Identify which cell holds the provided text, then report its (x, y) central coordinate. 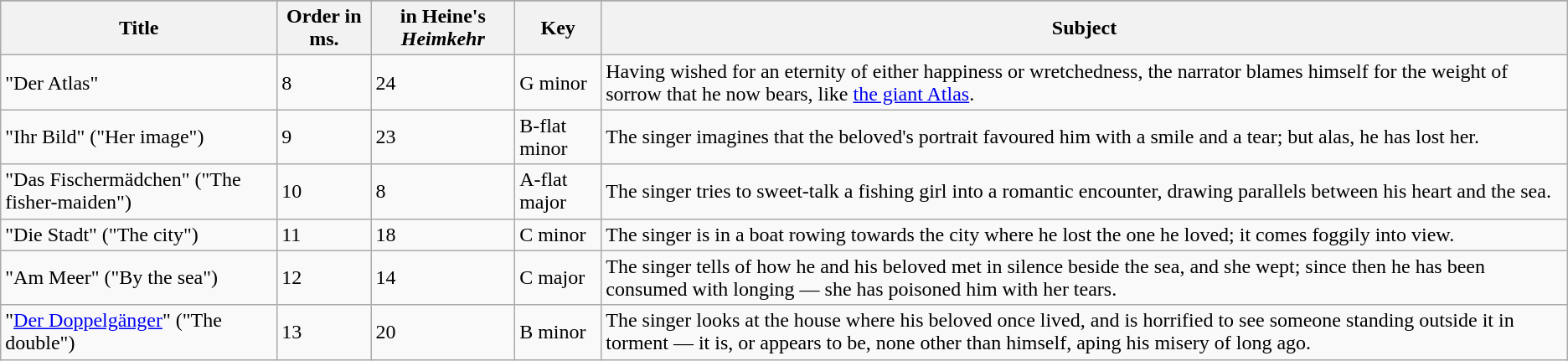
Title (139, 28)
Order in ms. (324, 28)
C major (558, 278)
10 (324, 191)
13 (324, 332)
14 (443, 278)
A-flat major (558, 191)
23 (443, 137)
B-flat minor (558, 137)
The singer imagines that the beloved's portrait favoured him with a smile and a tear; but alas, he has lost her. (1085, 137)
B minor (558, 332)
C minor (558, 235)
11 (324, 235)
"Ihr Bild" ("Her image") (139, 137)
The singer is in a boat rowing towards the city where he lost the one he loved; it comes foggily into view. (1085, 235)
Key (558, 28)
24 (443, 82)
18 (443, 235)
The singer tries to sweet-talk a fishing girl into a romantic encounter, drawing parallels between his heart and the sea. (1085, 191)
Subject (1085, 28)
"Das Fischermädchen" ("The fisher-maiden") (139, 191)
12 (324, 278)
"Der Atlas" (139, 82)
9 (324, 137)
"Der Doppelgänger" ("The double") (139, 332)
in Heine's Heimkehr (443, 28)
G minor (558, 82)
"Die Stadt" ("The city") (139, 235)
20 (443, 332)
"Am Meer" ("By the sea") (139, 278)
